Detect which cell encompasses the target text, then output its (x, y) center coordinate. 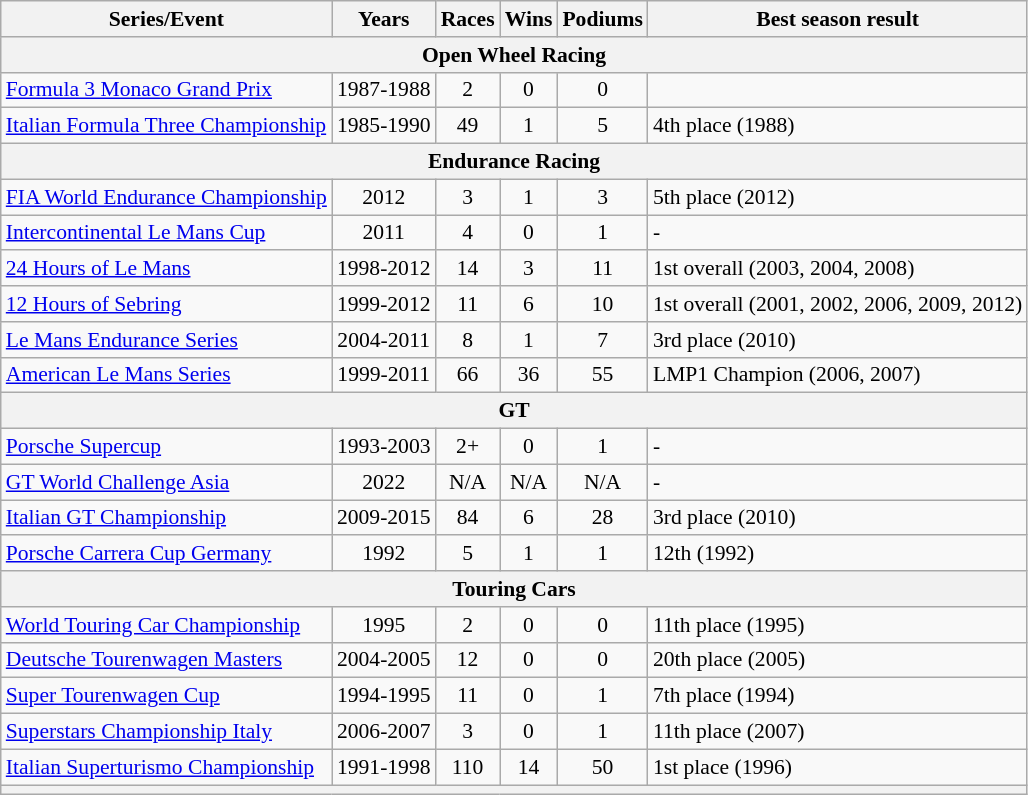
1987-1988 (384, 90)
Endurance Racing (514, 162)
2004-2011 (384, 340)
11th place (2007) (838, 732)
GT (514, 411)
1993-2003 (384, 447)
1985-1990 (384, 126)
12th (1992) (838, 554)
World Touring Car Championship (166, 625)
Superstars Championship Italy (166, 732)
GT World Challenge Asia (166, 482)
1st overall (2003, 2004, 2008) (838, 269)
2011 (384, 233)
Podiums (602, 19)
11th place (1995) (838, 625)
Years (384, 19)
Italian Superturismo Championship (166, 767)
2012 (384, 197)
10 (602, 304)
Italian GT Championship (166, 518)
4th place (1988) (838, 126)
Deutsche Tourenwagen Masters (166, 660)
1st overall (2001, 2002, 2006, 2009, 2012) (838, 304)
1999-2012 (384, 304)
2+ (468, 447)
12 Hours of Sebring (166, 304)
8 (468, 340)
28 (602, 518)
7th place (1994) (838, 696)
LMP1 Champion (2006, 2007) (838, 375)
20th place (2005) (838, 660)
Porsche Supercup (166, 447)
Touring Cars (514, 589)
1995 (384, 625)
110 (468, 767)
1992 (384, 554)
2022 (384, 482)
12 (468, 660)
7 (602, 340)
Le Mans Endurance Series (166, 340)
2009-2015 (384, 518)
Best season result (838, 19)
84 (468, 518)
1998-2012 (384, 269)
American Le Mans Series (166, 375)
Intercontinental Le Mans Cup (166, 233)
Super Tourenwagen Cup (166, 696)
Porsche Carrera Cup Germany (166, 554)
Races (468, 19)
2004-2005 (384, 660)
Italian Formula Three Championship (166, 126)
Open Wheel Racing (514, 55)
1999-2011 (384, 375)
FIA World Endurance Championship (166, 197)
36 (529, 375)
55 (602, 375)
1st place (1996) (838, 767)
Wins (529, 19)
50 (602, 767)
4 (468, 233)
Formula 3 Monaco Grand Prix (166, 90)
Series/Event (166, 19)
24 Hours of Le Mans (166, 269)
49 (468, 126)
5th place (2012) (838, 197)
1994-1995 (384, 696)
1991-1998 (384, 767)
66 (468, 375)
2006-2007 (384, 732)
